For the text-containing cell, return its midpoint in [x, y] coordinate format. 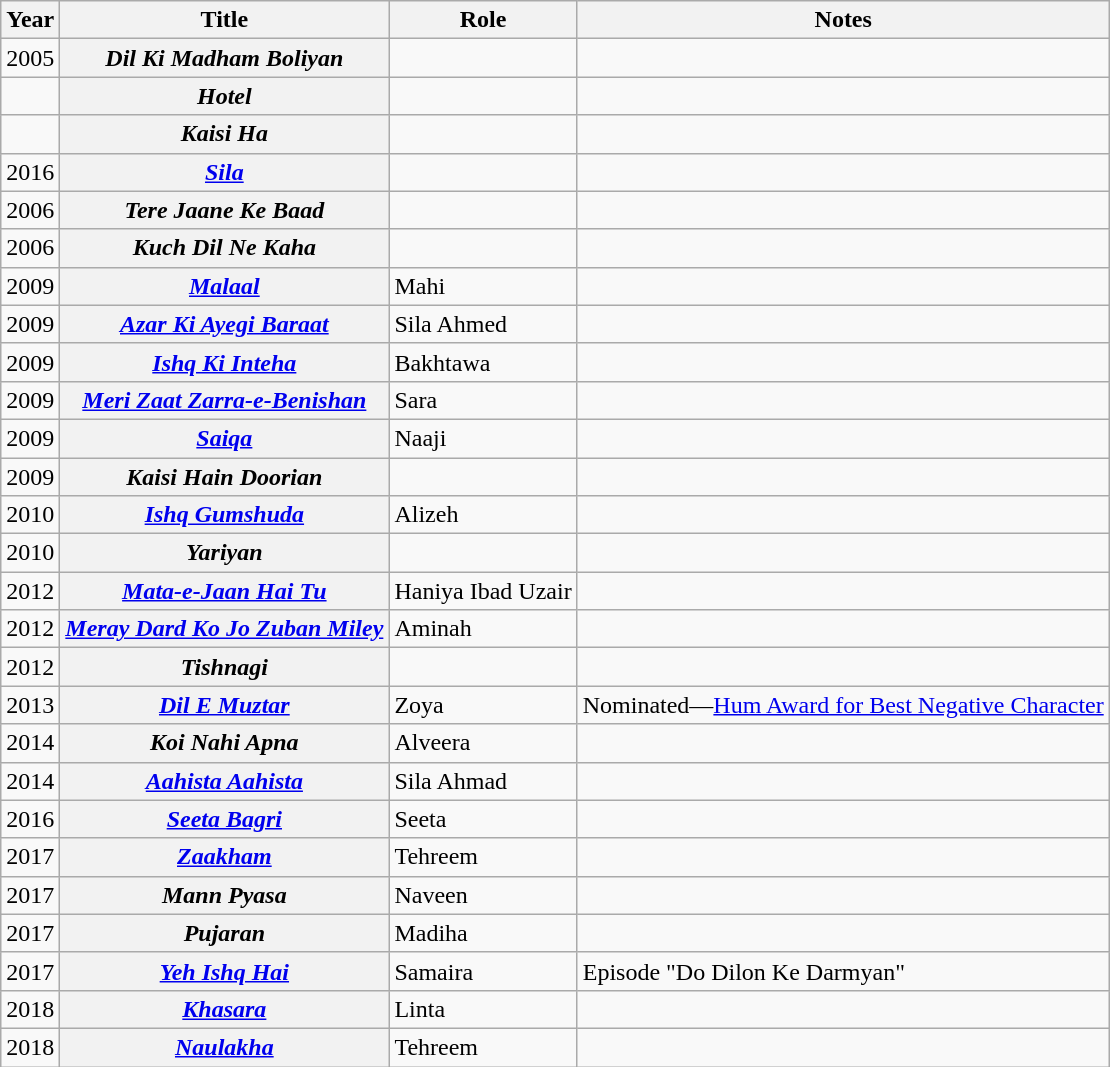
Mahi [483, 286]
Tere Jaane Ke Baad [224, 210]
Year [30, 20]
Azar Ki Ayegi Baraat [224, 324]
Khasara [224, 1009]
Kaisi Hain Doorian [224, 477]
Tishnagi [224, 667]
Yariyan [224, 553]
Madiha [483, 933]
Malaal [224, 286]
Ishq Ki Inteha [224, 362]
Sila [224, 172]
Kuch Dil Ne Kaha [224, 248]
Ishq Gumshuda [224, 515]
Aahista Aahista [224, 781]
Meray Dard Ko Jo Zuban Miley [224, 629]
Pujaran [224, 933]
Notes [843, 20]
Meri Zaat Zarra-e-Benishan [224, 400]
Yeh Ishq Hai [224, 971]
Aminah [483, 629]
Episode "Do Dilon Ke Darmyan" [843, 971]
Linta [483, 1009]
Sila Ahmad [483, 781]
Hotel [224, 96]
Alveera [483, 743]
Kaisi Ha [224, 134]
Sila Ahmed [483, 324]
Alizeh [483, 515]
Mata-e-Jaan Hai Tu [224, 591]
Title [224, 20]
Zaakham [224, 857]
Samaira [483, 971]
Naaji [483, 438]
Nominated—Hum Award for Best Negative Character [843, 705]
Sara [483, 400]
Role [483, 20]
Bakhtawa [483, 362]
Saiqa [224, 438]
Koi Nahi Apna [224, 743]
Dil Ki Madham Boliyan [224, 58]
2005 [30, 58]
Naulakha [224, 1047]
Dil E Muztar [224, 705]
Zoya [483, 705]
Seeta [483, 819]
Naveen [483, 895]
Seeta Bagri [224, 819]
Mann Pyasa [224, 895]
Haniya Ibad Uzair [483, 591]
2013 [30, 705]
